Capture the cell that displays the provided text and extract its [x, y] central coordinate. 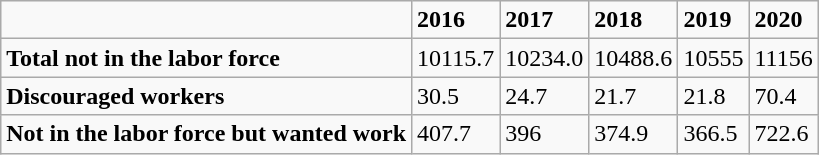
10234.0 [544, 58]
Not in the labor force but wanted work [206, 134]
24.7 [544, 96]
10488.6 [634, 58]
10115.7 [456, 58]
2017 [544, 20]
374.9 [634, 134]
407.7 [456, 134]
366.5 [714, 134]
Total not in the labor force [206, 58]
2018 [634, 20]
Discouraged workers [206, 96]
2019 [714, 20]
21.7 [634, 96]
396 [544, 134]
70.4 [784, 96]
722.6 [784, 134]
2020 [784, 20]
21.8 [714, 96]
11156 [784, 58]
10555 [714, 58]
30.5 [456, 96]
2016 [456, 20]
